Provide the (x, y) coordinate of the cell's center where the given text is located.  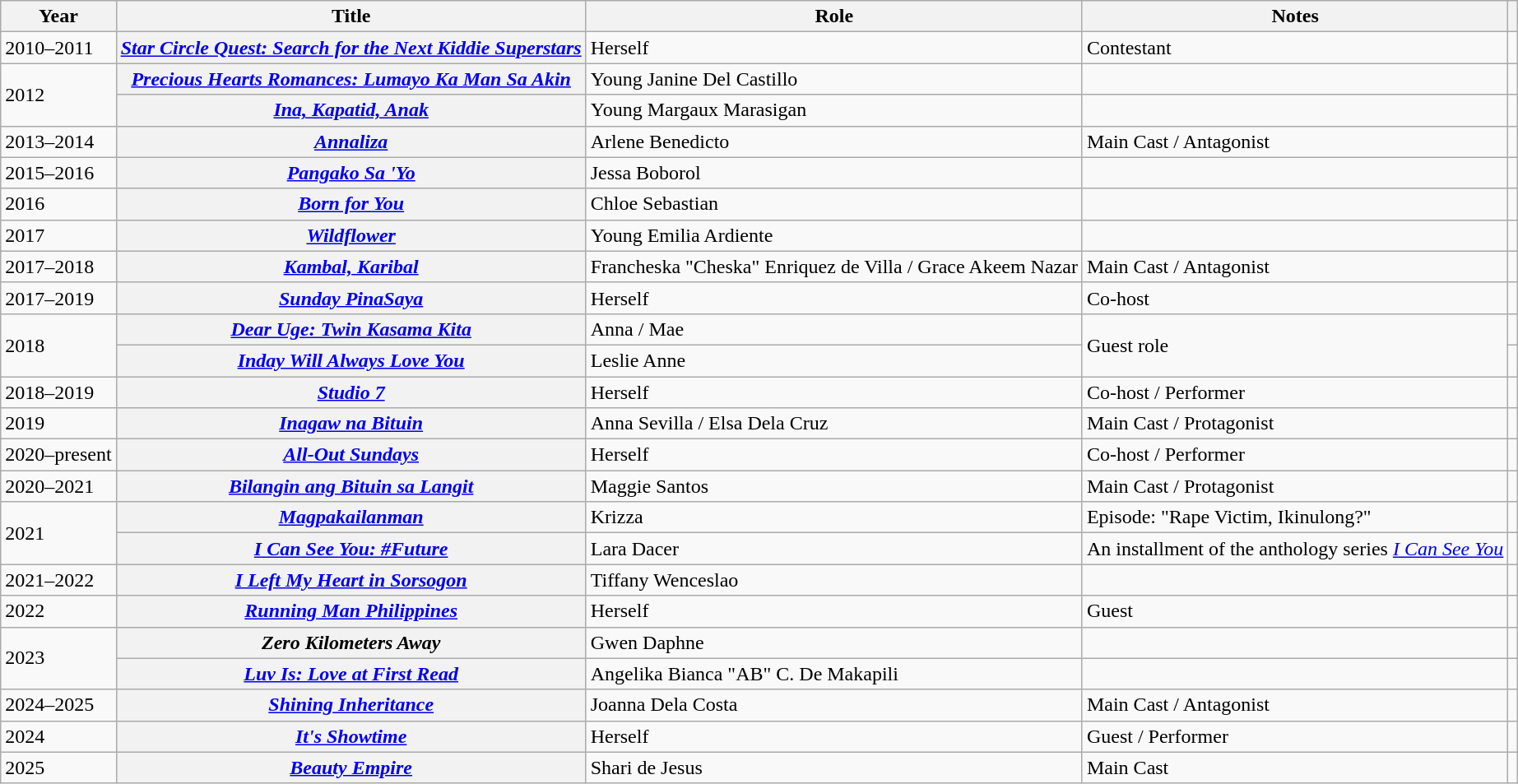
Tiffany Wenceslao (834, 580)
Inday Will Always Love You (350, 360)
2023 (58, 658)
Shari de Jesus (834, 768)
Year (58, 16)
Jessa Boborol (834, 173)
Studio 7 (350, 392)
Joanna Dela Costa (834, 705)
2025 (58, 768)
Sunday PinaSaya (350, 298)
2021–2022 (58, 580)
Angelika Bianca "AB" C. De Makapili (834, 674)
2018–2019 (58, 392)
Pangako Sa 'Yo (350, 173)
Guest (1295, 611)
Luv Is: Love at First Read (350, 674)
Title (350, 16)
2019 (58, 424)
An installment of the anthology series I Can See You (1295, 549)
Role (834, 16)
Born for You (350, 204)
2024–2025 (58, 705)
Precious Hearts Romances: Lumayo Ka Man Sa Akin (350, 79)
Gwen Daphne (834, 643)
It's Showtime (350, 736)
Contestant (1295, 48)
Ina, Kapatid, Anak (350, 110)
2010–2011 (58, 48)
Running Man Philippines (350, 611)
2020–present (58, 455)
Magpakailanman (350, 517)
I Left My Heart in Sorsogon (350, 580)
2017 (58, 235)
Anna / Mae (834, 329)
2013–2014 (58, 141)
Chloe Sebastian (834, 204)
Francheska "Cheska" Enriquez de Villa / Grace Akeem Nazar (834, 267)
Arlene Benedicto (834, 141)
2018 (58, 345)
Young Janine Del Castillo (834, 79)
Dear Uge: Twin Kasama Kita (350, 329)
Guest / Performer (1295, 736)
Anna Sevilla / Elsa Dela Cruz (834, 424)
Krizza (834, 517)
2015–2016 (58, 173)
Guest role (1295, 345)
Leslie Anne (834, 360)
Young Margaux Marasigan (834, 110)
2016 (58, 204)
2024 (58, 736)
All-Out Sundays (350, 455)
2017–2018 (58, 267)
Wildflower (350, 235)
Zero Kilometers Away (350, 643)
I Can See You: #Future (350, 549)
2022 (58, 611)
Beauty Empire (350, 768)
2017–2019 (58, 298)
Episode: "Rape Victim, Ikinulong?" (1295, 517)
Main Cast (1295, 768)
Star Circle Quest: Search for the Next Kiddie Superstars (350, 48)
Annaliza (350, 141)
2020–2021 (58, 486)
Young Emilia Ardiente (834, 235)
Kambal, Karibal (350, 267)
Lara Dacer (834, 549)
Co-host (1295, 298)
Inagaw na Bituin (350, 424)
2021 (58, 533)
Notes (1295, 16)
Maggie Santos (834, 486)
2012 (58, 95)
Bilangin ang Bituin sa Langit (350, 486)
Shining Inheritance (350, 705)
